Search for the cell housing the specified text and yield its (X, Y) center coordinate. 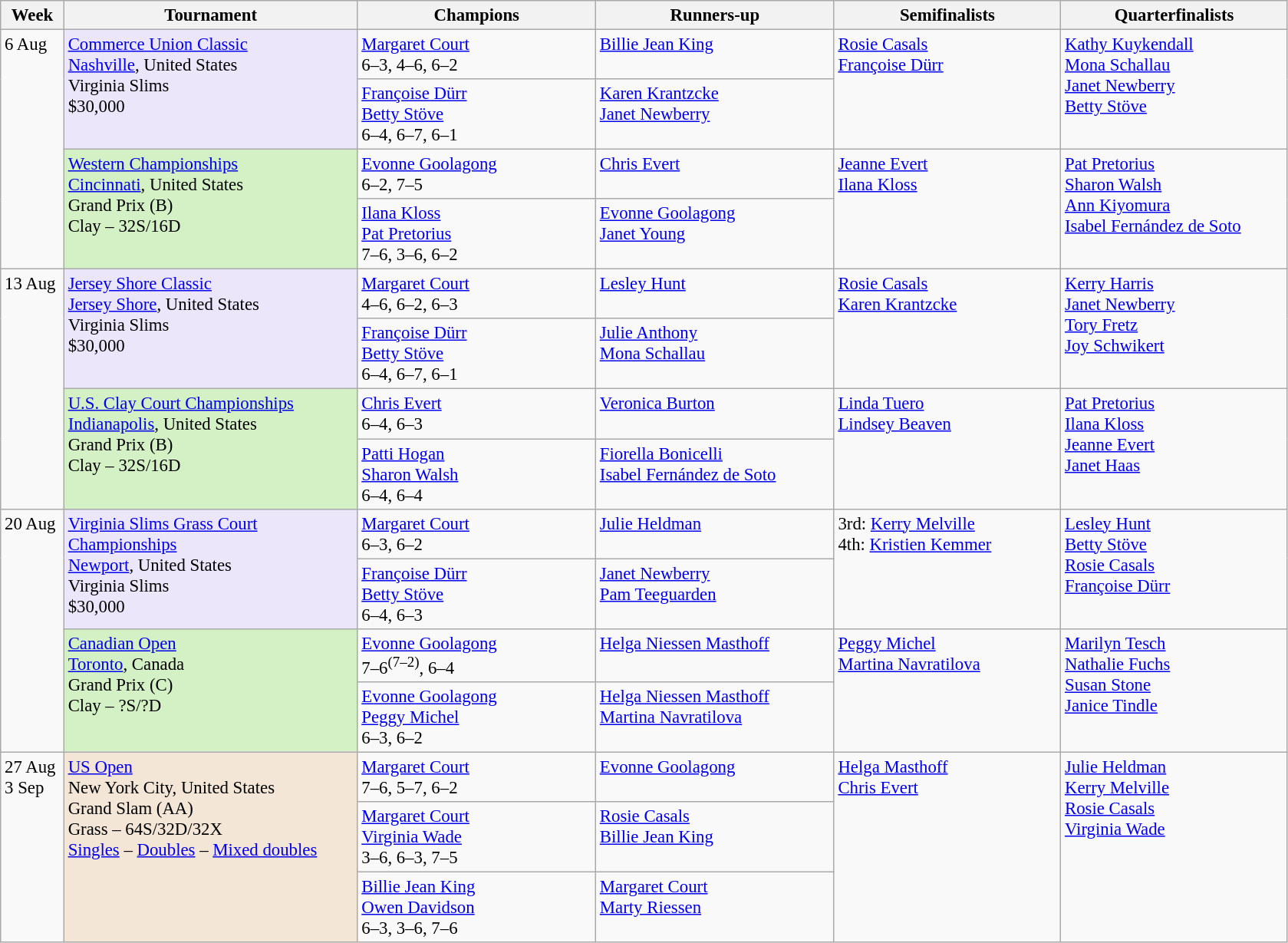
20 Aug (32, 631)
Helga Niessen Masthoff (715, 655)
Fiorella Bonicelli Isabel Fernández de Soto (715, 474)
Margaret Court 6–3, 6–2 (477, 534)
Karen Krantzcke Janet Newberry (715, 114)
U.S. Clay Court Championships Indianapolis, United States Grand Prix (B) Clay – 32S/16D (210, 449)
Julie Anthony Mona Schallau (715, 354)
Margaret Court7–6, 5–7, 6–2 (477, 776)
Pat Pretorius Sharon Walsh Ann Kiyomura Isabel Fernández de Soto (1174, 209)
Chris Evert 6–4, 6–3 (477, 414)
Canadian Open Toronto, Canada Grand Prix (C) Clay – ?S/?D (210, 691)
Veronica Burton (715, 414)
3rd: Kerry Melville 4th: Kristien Kemmer (947, 569)
Margaret Court Marty Riessen (715, 907)
Helga Niessen Masthoff Martina Navratilova (715, 717)
Evonne Goolagong Janet Young (715, 234)
Chris Evert (715, 175)
Western Championships Cincinnati, United States Grand Prix (B) Clay – 32S/16D (210, 209)
Lesley Hunt Betty Stöve Rosie Casals Françoise Dürr (1174, 569)
Evonne Goolagong 7–6(7–2), 6–4 (477, 655)
Evonne Goolagong Peggy Michel 6–3, 6–2 (477, 717)
Evonne Goolagong 6–2, 7–5 (477, 175)
Jeanne Evert Ilana Kloss (947, 209)
Jersey Shore ClassicJersey Shore, United StatesVirginia Slims$30,000 (210, 329)
Rosie Casals Karen Krantzcke (947, 329)
Ilana Kloss Pat Pretorius 7–6, 3–6, 6–2 (477, 234)
Margaret Court Virginia Wade3–6, 6–3, 7–5 (477, 837)
Semifinalists (947, 15)
Françoise Dürr Betty Stöve6–4, 6–3 (477, 594)
Lesley Hunt (715, 295)
6 Aug (32, 150)
Helga Masthoff Chris Evert (947, 847)
Margaret Court 6–3, 4–6, 6–2 (477, 55)
Julie Heldman (715, 534)
27 Aug 3 Sep (32, 847)
Runners-up (715, 15)
Week (32, 15)
13 Aug (32, 389)
US OpenNew York City, United StatesGrand Slam (AA) Grass – 64S/32D/32XSingles – Doubles – Mixed doubles (210, 847)
Margaret Court 4–6, 6–2, 6–3 (477, 295)
Linda Tuero Lindsey Beaven (947, 449)
Champions (477, 15)
Pat Pretorius Ilana Kloss Jeanne Evert Janet Haas (1174, 449)
Virginia Slims Grass Court ChampionshipsNewport, United StatesVirginia Slims$30,000 (210, 569)
Patti Hogan Sharon Walsh 6–4, 6–4 (477, 474)
Julie Heldman Kerry Melville Rosie Casals Virginia Wade (1174, 847)
Rosie Casals Françoise Dürr (947, 90)
Billie Jean King Owen Davidson6–3, 3–6, 7–6 (477, 907)
Billie Jean King (715, 55)
Tournament (210, 15)
Peggy Michel Martina Navratilova (947, 691)
Janet Newberry Pam Teeguarden (715, 594)
Rosie Casals Billie Jean King (715, 837)
Kathy Kuykendall Mona Schallau Janet Newberry Betty Stöve (1174, 90)
Evonne Goolagong (715, 776)
Kerry Harris Janet Newberry Tory Fretz Joy Schwikert (1174, 329)
Commerce Union ClassicNashville, United StatesVirginia Slims$30,000 (210, 90)
Marilyn Tesch Nathalie Fuchs Susan Stone Janice Tindle (1174, 691)
Quarterfinalists (1174, 15)
